Capture the cell that displays the provided text and extract its [X, Y] central coordinate. 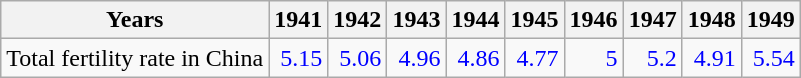
1946 [594, 20]
5.2 [652, 58]
1944 [476, 20]
4.86 [476, 58]
1949 [770, 20]
1942 [358, 20]
5.15 [298, 58]
5.54 [770, 58]
4.96 [416, 58]
1943 [416, 20]
Total fertility rate in China [135, 58]
1947 [652, 20]
Years [135, 20]
4.91 [712, 58]
1945 [534, 20]
5 [594, 58]
4.77 [534, 58]
5.06 [358, 58]
1941 [298, 20]
1948 [712, 20]
